Pinpoint the cell where the given text exists, returning its [x, y] midpoint coordinate. 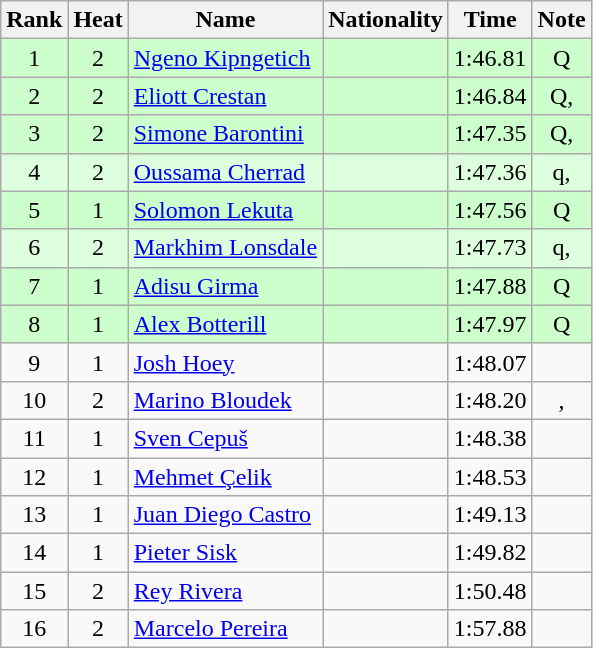
Marcelo Pereira [225, 629]
Alex Botterill [225, 324]
Time [490, 20]
Mehmet Çelik [225, 477]
Nationality [386, 20]
Rey Rivera [225, 591]
1:47.36 [490, 172]
12 [34, 477]
1:46.81 [490, 58]
11 [34, 438]
7 [34, 286]
Adisu Girma [225, 286]
Josh Hoey [225, 362]
1:48.07 [490, 362]
Ngeno Kipngetich [225, 58]
8 [34, 324]
Pieter Sisk [225, 553]
15 [34, 591]
1:50.48 [490, 591]
Oussama Cherrad [225, 172]
13 [34, 515]
, [562, 400]
1:47.35 [490, 134]
Simone Barontini [225, 134]
Sven Cepuš [225, 438]
1:57.88 [490, 629]
Heat [98, 20]
1:47.97 [490, 324]
4 [34, 172]
Eliott Crestan [225, 96]
5 [34, 210]
Name [225, 20]
1:48.38 [490, 438]
Markhim Lonsdale [225, 248]
10 [34, 400]
1:48.20 [490, 400]
14 [34, 553]
3 [34, 134]
Solomon Lekuta [225, 210]
Marino Bloudek [225, 400]
Note [562, 20]
1:47.88 [490, 286]
9 [34, 362]
1:49.13 [490, 515]
Rank [34, 20]
Juan Diego Castro [225, 515]
1:47.56 [490, 210]
16 [34, 629]
6 [34, 248]
1:47.73 [490, 248]
1:49.82 [490, 553]
1:46.84 [490, 96]
1:48.53 [490, 477]
